From the cell containing the given text, extract its center point as [x, y] coordinate. 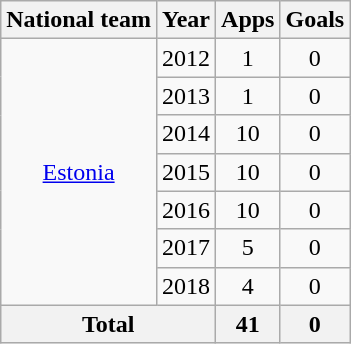
2014 [186, 134]
Goals [315, 20]
Apps [248, 20]
2018 [186, 286]
2015 [186, 172]
4 [248, 286]
2013 [186, 96]
5 [248, 248]
2016 [186, 210]
National team [79, 20]
41 [248, 324]
Year [186, 20]
Estonia [79, 172]
2017 [186, 248]
2012 [186, 58]
Total [108, 324]
